Provide the (x, y) coordinate of the cell's center where the given text is located.  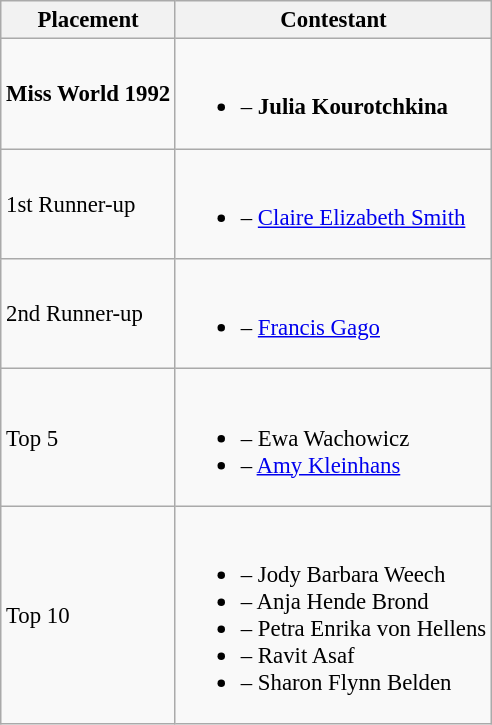
Placement (88, 20)
– Julia Kourotchkina (333, 94)
– Jody Barbara Weech – Anja Hende Brond – Petra Enrika von Hellens – Ravit Asaf – Sharon Flynn Belden (333, 615)
– Ewa Wachowicz – Amy Kleinhans (333, 438)
Top 5 (88, 438)
– Francis Gago (333, 314)
– Claire Elizabeth Smith (333, 204)
Miss World 1992 (88, 94)
Contestant (333, 20)
Top 10 (88, 615)
2nd Runner-up (88, 314)
1st Runner-up (88, 204)
